Provide the [X, Y] coordinate of the cell's center where the given text is located.  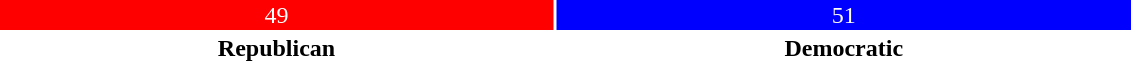
49 [276, 15]
